Search for the cell housing the specified text and yield its (x, y) center coordinate. 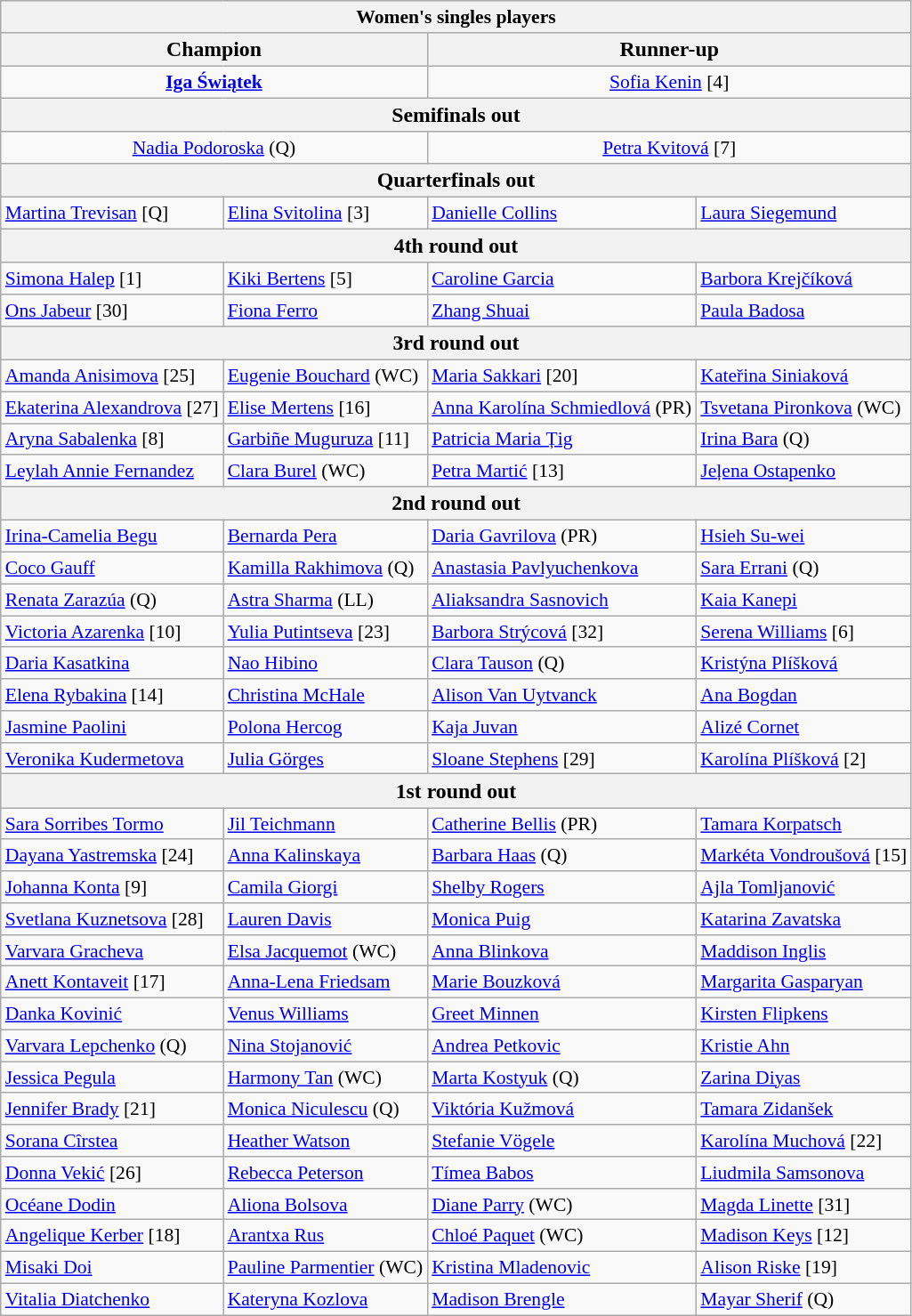
Ons Jabeur [30] (112, 311)
Ekaterina Alexandrova [27] (112, 408)
Maria Sakkari [20] (561, 376)
Sloane Stephens [29] (561, 759)
Iga Świątek (214, 83)
Kaja Juvan (561, 727)
Ana Bogdan (803, 695)
Aryna Sabalenka [8] (112, 440)
Kateřina Siniaková (803, 376)
Victoria Azarenka [10] (112, 632)
Jennifer Brady [21] (112, 1110)
Aliona Bolsova (326, 1205)
Eugenie Bouchard (WC) (326, 376)
Angelique Kerber [18] (112, 1236)
Varvara Lepchenko (Q) (112, 1046)
Andrea Petkovic (561, 1046)
Kamilla Rakhimova (Q) (326, 569)
Shelby Rogers (561, 887)
Bernarda Pera (326, 537)
Polona Hercog (326, 727)
Simona Halep [1] (112, 279)
Kaia Kanepi (803, 600)
Astra Sharma (LL) (326, 600)
Alison Van Uytvanck (561, 695)
Sara Sorribes Tormo (112, 824)
Marta Kostyuk (Q) (561, 1078)
Diane Parry (WC) (561, 1205)
Elina Svitolina [3] (326, 214)
Lauren Davis (326, 919)
Camila Giorgi (326, 887)
Sorana Cîrstea (112, 1141)
Maddison Inglis (803, 951)
Nina Stojanović (326, 1046)
Daria Kasatkina (112, 664)
Chloé Paquet (WC) (561, 1236)
Arantxa Rus (326, 1236)
Yulia Putintseva [23] (326, 632)
Stefanie Vögele (561, 1141)
Caroline Garcia (561, 279)
Johanna Konta [9] (112, 887)
Zarina Diyas (803, 1078)
Anna Blinkova (561, 951)
Runner-up (669, 50)
Margarita Gasparyan (803, 982)
Kristina Mladenovic (561, 1268)
Pauline Parmentier (WC) (326, 1268)
Nao Hibino (326, 664)
1st round out (456, 791)
Laura Siegemund (803, 214)
Aliaksandra Sasnovich (561, 600)
Jeļena Ostapenko (803, 472)
Coco Gauff (112, 569)
Catherine Bellis (PR) (561, 824)
Svetlana Kuznetsova [28] (112, 919)
Madison Brengle (561, 1300)
Océane Dodin (112, 1205)
Kristie Ahn (803, 1046)
Viktória Kužmová (561, 1110)
Vitalia Diatchenko (112, 1300)
Kristýna Plíšková (803, 664)
Mayar Sherif (Q) (803, 1300)
Elena Rybakina [14] (112, 695)
Julia Görges (326, 759)
Barbora Strýcová [32] (561, 632)
Irina Bara (Q) (803, 440)
Veronika Kudermetova (112, 759)
Varvara Gracheva (112, 951)
Alison Riske [19] (803, 1268)
Tamara Zidanšek (803, 1110)
3rd round out (456, 343)
Jasmine Paolini (112, 727)
Greet Minnen (561, 1014)
Petra Martić [13] (561, 472)
Donna Vekić [26] (112, 1173)
Tsvetana Pironkova (WC) (803, 408)
4th round out (456, 246)
Karolína Muchová [22] (803, 1141)
Marie Bouzková (561, 982)
Daria Gavrilova (PR) (561, 537)
Christina McHale (326, 695)
Monica Niculescu (Q) (326, 1110)
Champion (214, 50)
Women's singles players (456, 17)
Quarterfinals out (456, 181)
Zhang Shuai (561, 311)
Magda Linette [31] (803, 1205)
Serena Williams [6] (803, 632)
Liudmila Samsonova (803, 1173)
Anna Karolína Schmiedlová (PR) (561, 408)
Anett Kontaveit [17] (112, 982)
Semifinals out (456, 115)
Leylah Annie Fernandez (112, 472)
Fiona Ferro (326, 311)
2nd round out (456, 504)
Danka Kovinić (112, 1014)
Dayana Yastremska [24] (112, 856)
Madison Keys [12] (803, 1236)
Tamara Korpatsch (803, 824)
Amanda Anisimova [25] (112, 376)
Monica Puig (561, 919)
Kateryna Kozlova (326, 1300)
Martina Trevisan [Q] (112, 214)
Anna-Lena Friedsam (326, 982)
Tímea Babos (561, 1173)
Patricia Maria Țig (561, 440)
Sofia Kenin [4] (669, 83)
Karolína Plíšková [2] (803, 759)
Barbara Haas (Q) (561, 856)
Jil Teichmann (326, 824)
Heather Watson (326, 1141)
Irina-Camelia Begu (112, 537)
Anastasia Pavlyuchenkova (561, 569)
Alizé Cornet (803, 727)
Elise Mertens [16] (326, 408)
Kiki Bertens [5] (326, 279)
Danielle Collins (561, 214)
Misaki Doi (112, 1268)
Elsa Jacquemot (WC) (326, 951)
Markéta Vondroušová [15] (803, 856)
Anna Kalinskaya (326, 856)
Petra Kvitová [7] (669, 148)
Venus Williams (326, 1014)
Paula Badosa (803, 311)
Harmony Tan (WC) (326, 1078)
Renata Zarazúa (Q) (112, 600)
Sara Errani (Q) (803, 569)
Garbiñe Muguruza [11] (326, 440)
Nadia Podoroska (Q) (214, 148)
Barbora Krejčíková (803, 279)
Jessica Pegula (112, 1078)
Clara Burel (WC) (326, 472)
Clara Tauson (Q) (561, 664)
Kirsten Flipkens (803, 1014)
Rebecca Peterson (326, 1173)
Hsieh Su-wei (803, 537)
Ajla Tomljanović (803, 887)
Katarina Zavatska (803, 919)
